Output the [x, y] coordinate of the center of the cell containing the given text.  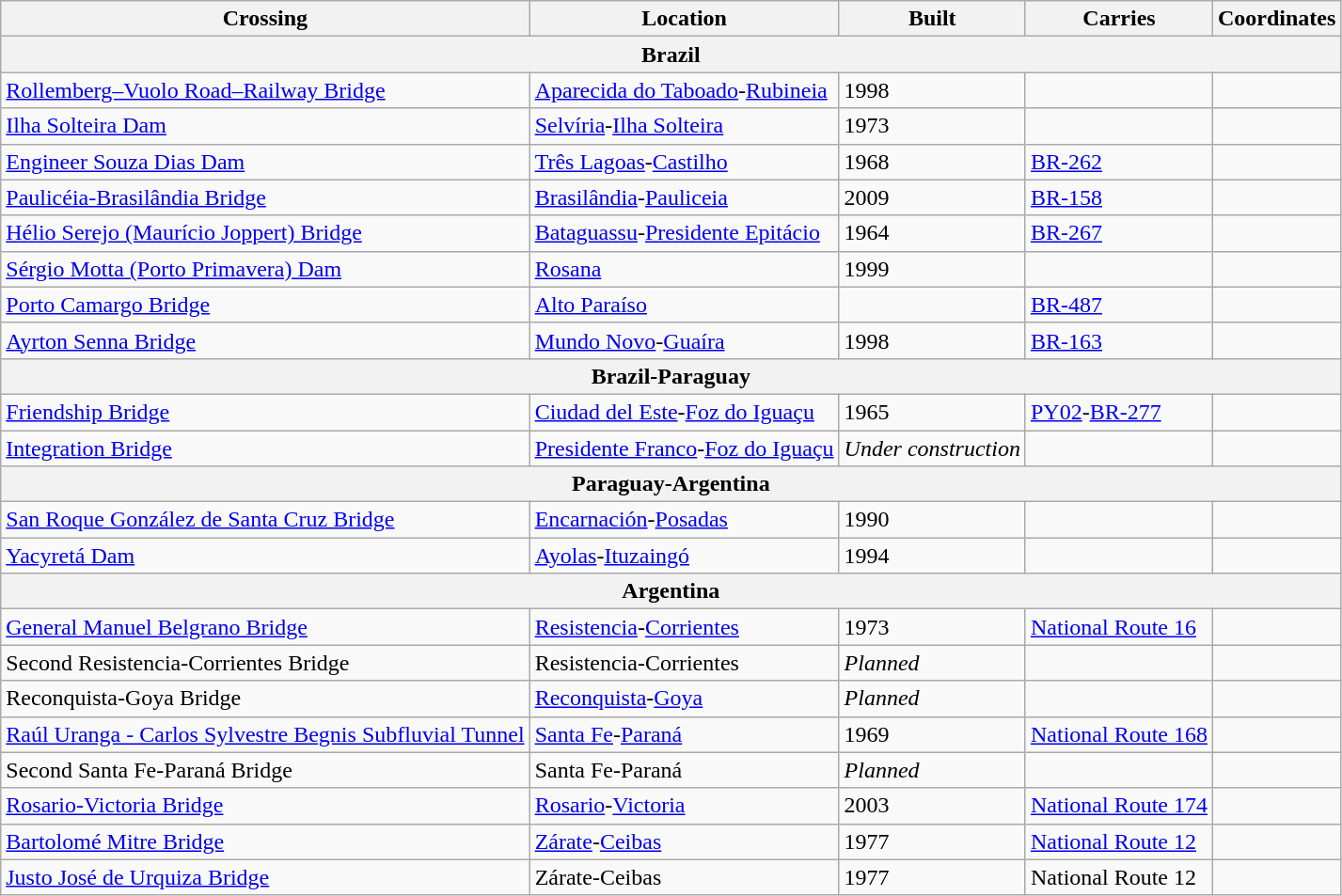
Brasilândia-Pauliceia [685, 197]
1990 [932, 520]
1964 [932, 233]
National Route 174 [1119, 806]
1968 [932, 162]
General Manuel Belgrano Bridge [265, 627]
Paulicéia-Brasilândia Bridge [265, 197]
National Route 168 [1119, 734]
Hélio Serejo (Maurício Joppert) Bridge [265, 233]
2009 [932, 197]
PY02-BR-277 [1119, 412]
1969 [932, 734]
Selvíria-Ilha Solteira [685, 126]
Friendship Bridge [265, 412]
National Route 16 [1119, 627]
Paraguay-Argentina [671, 484]
Ilha Solteira Dam [265, 126]
BR-262 [1119, 162]
Coordinates [1276, 19]
BR-163 [1119, 340]
Justo José de Urquiza Bridge [265, 877]
Crossing [265, 19]
Argentina [671, 591]
Rosana [685, 269]
Mundo Novo-Guaíra [685, 340]
Carries [1119, 19]
Presidente Franco-Foz do Iguaçu [685, 448]
Under construction [932, 448]
Yacyretá Dam [265, 556]
Ciudad del Este-Foz do Iguaçu [685, 412]
San Roque González de Santa Cruz Bridge [265, 520]
2003 [932, 806]
Integration Bridge [265, 448]
Reconquista-Goya Bridge [265, 699]
Built [932, 19]
BR-267 [1119, 233]
Três Lagoas-Castilho [685, 162]
Ayolas-Ituzaingó [685, 556]
Raúl Uranga - Carlos Sylvestre Begnis Subfluvial Tunnel [265, 734]
Second Santa Fe-Paraná Bridge [265, 770]
Location [685, 19]
1999 [932, 269]
Second Resistencia-Corrientes Bridge [265, 663]
Ayrton Senna Bridge [265, 340]
Sérgio Motta (Porto Primavera) Dam [265, 269]
Rosario-Victoria [685, 806]
Alto Paraíso [685, 305]
Rosario-Victoria Bridge [265, 806]
1994 [932, 556]
BR-487 [1119, 305]
Reconquista-Goya [685, 699]
Engineer Souza Dias Dam [265, 162]
Porto Camargo Bridge [265, 305]
Bataguassu-Presidente Epitácio [685, 233]
Brazil-Paraguay [671, 376]
Encarnación-Posadas [685, 520]
Bartolomé Mitre Bridge [265, 841]
1965 [932, 412]
Aparecida do Taboado-Rubineia [685, 90]
Brazil [671, 55]
Rollemberg–Vuolo Road–Railway Bridge [265, 90]
BR-158 [1119, 197]
